Capture the cell that displays the provided text and extract its [x, y] central coordinate. 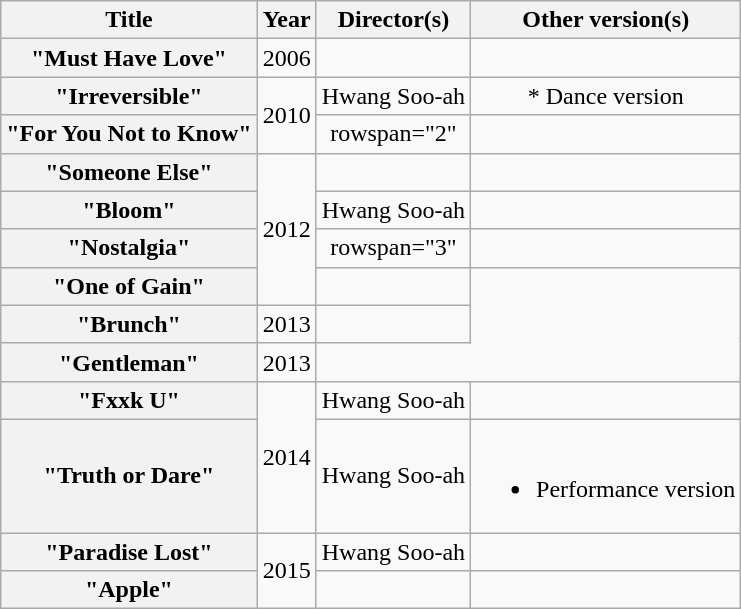
"Irreversible" [129, 96]
"Truth or Dare" [129, 476]
"Brunch" [129, 324]
2012 [286, 229]
"Fxxk U" [129, 400]
"Apple" [129, 590]
"Must Have Love" [129, 58]
"For You Not to Know" [129, 134]
2010 [286, 115]
2015 [286, 570]
"Bloom" [129, 210]
"Paradise Lost" [129, 551]
2014 [286, 456]
Title [129, 20]
Year [286, 20]
2006 [286, 58]
Director(s) [393, 20]
rowspan="2" [393, 134]
"Gentleman" [129, 362]
"Nostalgia" [129, 248]
Other version(s) [606, 20]
"One of Gain" [129, 286]
Performance version [606, 476]
* Dance version [606, 96]
"Someone Else" [129, 172]
rowspan="3" [393, 248]
